Return the (X, Y) coordinate for the center point of the cell that contains the specified text.  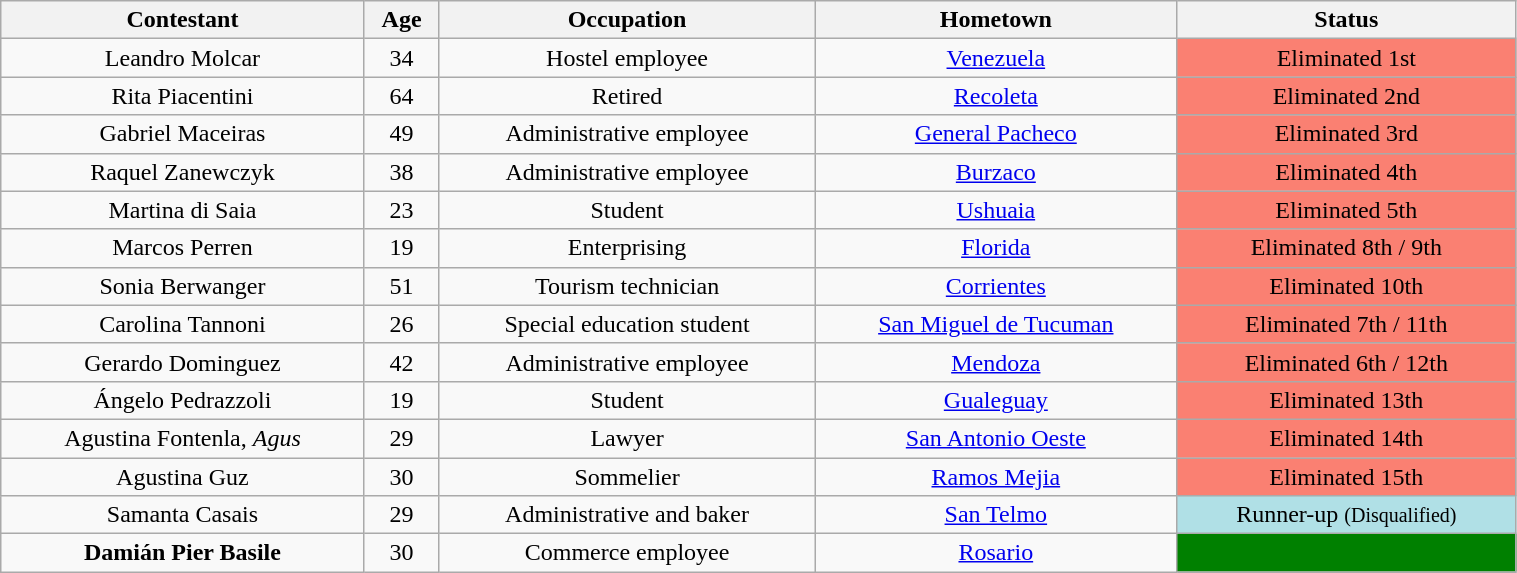
Leandro Molcar (182, 58)
Rosario (996, 553)
San Telmo (996, 515)
23 (402, 210)
Eliminated 5th (1346, 210)
64 (402, 96)
34 (402, 58)
Marcos Perren (182, 248)
Mendoza (996, 362)
Eliminated 14th (1346, 438)
Eliminated 1st (1346, 58)
51 (402, 286)
Ushuaia (996, 210)
Ramos Mejia (996, 477)
Eliminated 4th (1346, 172)
Lawyer (627, 438)
Eliminated 7th / 11th (1346, 324)
Florida (996, 248)
Carolina Tannoni (182, 324)
Venezuela (996, 58)
Eliminated 13th (1346, 400)
Occupation (627, 20)
Status (1346, 20)
Samanta Casais (182, 515)
San Antonio Oeste (996, 438)
Eliminated 8th / 9th (1346, 248)
Eliminated 3rd (1346, 134)
General Pacheco (996, 134)
38 (402, 172)
Enterprising (627, 248)
Tourism technician (627, 286)
Gualeguay (996, 400)
26 (402, 324)
Administrative and baker (627, 515)
Eliminated 10th (1346, 286)
Gabriel Maceiras (182, 134)
Eliminated 6th / 12th (1346, 362)
Agustina Fontenla, Agus (182, 438)
San Miguel de Tucuman (996, 324)
Corrientes (996, 286)
Burzaco (996, 172)
Agustina Guz (182, 477)
Martina di Saia (182, 210)
Raquel Zanewczyk (182, 172)
Commerce employee (627, 553)
Eliminated 2nd (1346, 96)
Eliminated 15th (1346, 477)
Hostel employee (627, 58)
Runner-up (Disqualified) (1346, 515)
Gerardo Dominguez (182, 362)
Sommelier (627, 477)
Contestant (182, 20)
Ángelo Pedrazzoli (182, 400)
Age (402, 20)
Hometown (996, 20)
Rita Piacentini (182, 96)
Recoleta (996, 96)
Special education student (627, 324)
Sonia Berwanger (182, 286)
42 (402, 362)
Retired (627, 96)
Damián Pier Basile (182, 553)
49 (402, 134)
